Search for the cell housing the specified text and yield its [X, Y] center coordinate. 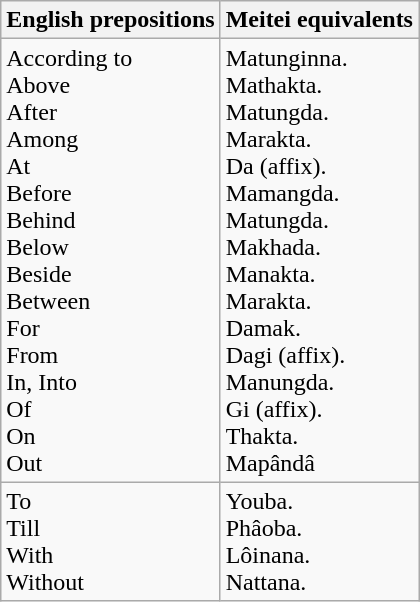
ToTillWithWithout [110, 542]
Meitei equivalents [319, 20]
Youba.Phâoba.Lôinana.Nattana. [319, 542]
Matunginna.Mathakta.Matungda.Marakta.Da (affix).Mamangda.Matungda.Makhada.Manakta.Marakta.Damak.Dagi (affix).Manungda.Gi (affix).Thakta.Mapândâ [319, 260]
English prepositions [110, 20]
According toAboveAfterAmongAtBeforeBehindBelowBesideBetweenForFromIn, IntoOfOnOut [110, 260]
